Provide the [X, Y] coordinate of the cell's center where the given text is located.  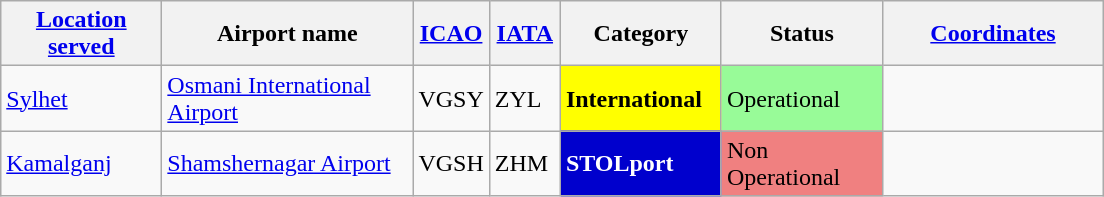
Airport name [288, 34]
Non Operational [802, 164]
IATA [524, 34]
Category [640, 34]
Osmani International Airport [288, 98]
Sylhet [82, 98]
ZHM [524, 164]
Coordinates [992, 34]
ZYL [524, 98]
Operational [802, 98]
Kamalganj [82, 164]
ICAO [451, 34]
Shamshernagar Airport [288, 164]
Status [802, 34]
VGSY [451, 98]
VGSH [451, 164]
STOLport [640, 164]
Location served [82, 34]
International [640, 98]
